Locate the cell with the specified text and output its [X, Y] center coordinate. 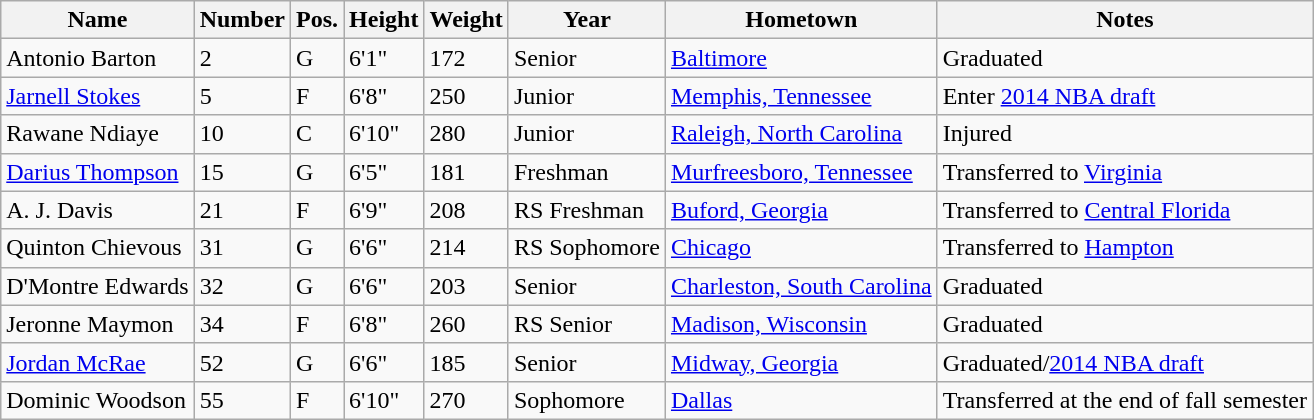
Jordan McRae [98, 362]
A. J. Davis [98, 210]
Midway, Georgia [801, 362]
2 [242, 58]
Year [586, 20]
55 [242, 400]
214 [466, 248]
Transferred to Central Florida [1124, 210]
Charleston, South Carolina [801, 286]
D'Montre Edwards [98, 286]
Pos. [318, 20]
Chicago [801, 248]
Dallas [801, 400]
Sophomore [586, 400]
31 [242, 248]
Murfreesboro, Tennessee [801, 172]
RS Senior [586, 324]
RS Freshman [586, 210]
270 [466, 400]
185 [466, 362]
Raleigh, North Carolina [801, 134]
5 [242, 96]
6'9" [384, 210]
Darius Thompson [98, 172]
Weight [466, 20]
Freshman [586, 172]
203 [466, 286]
280 [466, 134]
52 [242, 362]
C [318, 134]
10 [242, 134]
Transferred to Virginia [1124, 172]
Transferred at the end of fall semester [1124, 400]
260 [466, 324]
Name [98, 20]
172 [466, 58]
34 [242, 324]
Injured [1124, 134]
Enter 2014 NBA draft [1124, 96]
15 [242, 172]
Hometown [801, 20]
RS Sophomore [586, 248]
Graduated/2014 NBA draft [1124, 362]
Notes [1124, 20]
Baltimore [801, 58]
32 [242, 286]
6'5" [384, 172]
Height [384, 20]
208 [466, 210]
Quinton Chievous [98, 248]
Jeronne Maymon [98, 324]
Buford, Georgia [801, 210]
Jarnell Stokes [98, 96]
Madison, Wisconsin [801, 324]
Dominic Woodson [98, 400]
6'1" [384, 58]
181 [466, 172]
250 [466, 96]
Rawane Ndiaye [98, 134]
Memphis, Tennessee [801, 96]
Transferred to Hampton [1124, 248]
21 [242, 210]
Antonio Barton [98, 58]
Number [242, 20]
